From the cell containing the given text, extract its center point as (X, Y) coordinate. 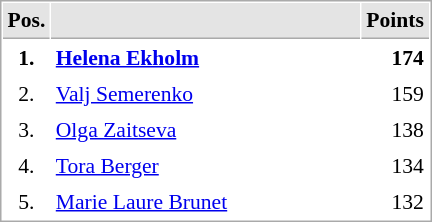
Points (396, 21)
134 (396, 165)
4. (26, 165)
138 (396, 129)
Valj Semerenko (206, 93)
5. (26, 201)
Olga Zaitseva (206, 129)
2. (26, 93)
Pos. (26, 21)
Marie Laure Brunet (206, 201)
174 (396, 57)
1. (26, 57)
3. (26, 129)
Tora Berger (206, 165)
Helena Ekholm (206, 57)
132 (396, 201)
159 (396, 93)
